Locate the cell with the specified text and output its (x, y) center coordinate. 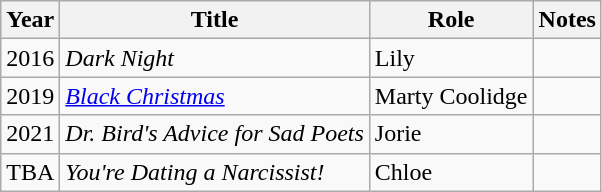
2016 (30, 58)
Black Christmas (215, 96)
Dr. Bird's Advice for Sad Poets (215, 134)
Dark Night (215, 58)
You're Dating a Narcissist! (215, 172)
TBA (30, 172)
Chloe (451, 172)
Title (215, 20)
Role (451, 20)
2019 (30, 96)
Notes (567, 20)
Marty Coolidge (451, 96)
2021 (30, 134)
Year (30, 20)
Jorie (451, 134)
Lily (451, 58)
